Extract the (X, Y) coordinate from the center of the cell holding the provided text.  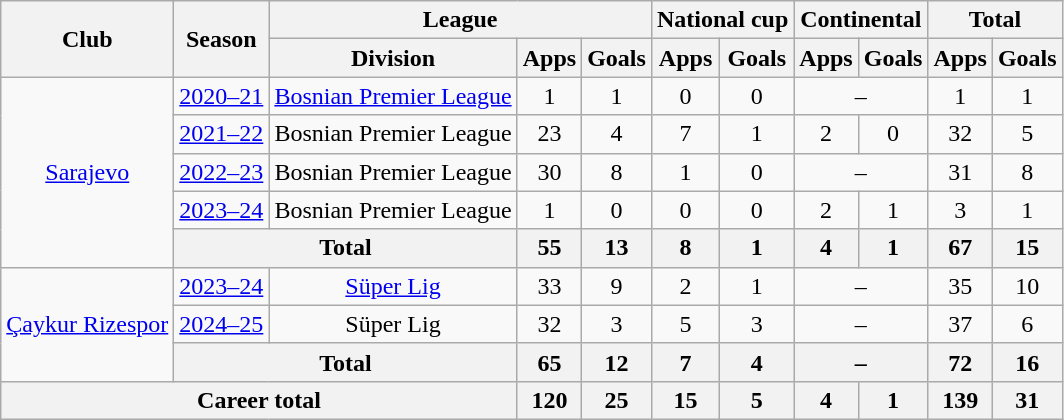
2022–23 (222, 172)
Career total (259, 400)
10 (1027, 286)
Sarajevo (88, 172)
Club (88, 39)
National cup (722, 20)
2024–25 (222, 324)
League (460, 20)
16 (1027, 362)
2020–21 (222, 96)
2021–22 (222, 134)
65 (549, 362)
72 (960, 362)
33 (549, 286)
35 (960, 286)
6 (1027, 324)
13 (617, 248)
30 (549, 172)
23 (549, 134)
67 (960, 248)
120 (549, 400)
Çaykur Rizespor (88, 324)
Season (222, 39)
55 (549, 248)
Continental (861, 20)
25 (617, 400)
139 (960, 400)
9 (617, 286)
Division (393, 58)
12 (617, 362)
37 (960, 324)
